For the text-containing cell, return its midpoint in [X, Y] coordinate format. 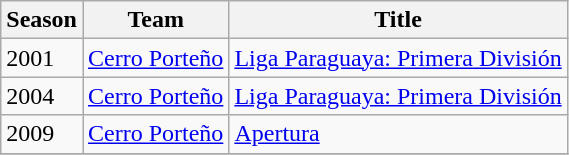
2004 [42, 96]
2009 [42, 134]
Season [42, 20]
2001 [42, 58]
Apertura [398, 134]
Team [155, 20]
Title [398, 20]
